Capture the cell that displays the provided text and extract its [x, y] central coordinate. 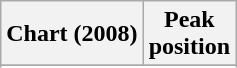
Peakposition [189, 34]
Chart (2008) [72, 34]
